Capture the cell that displays the provided text and extract its [x, y] central coordinate. 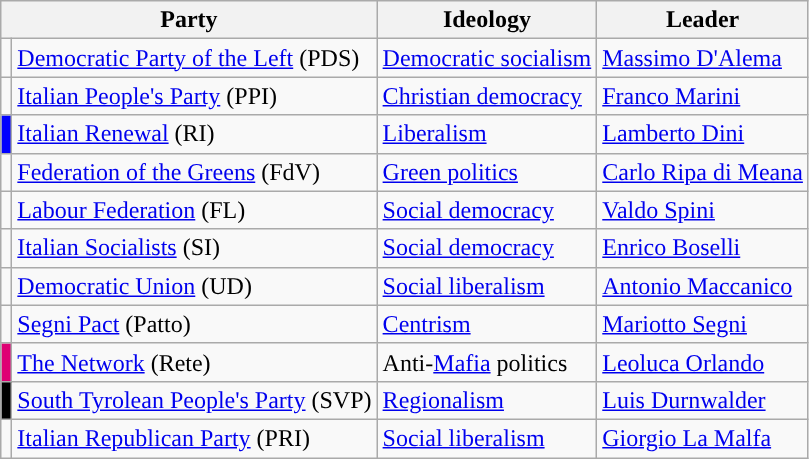
Italian People's Party (PPI) [194, 96]
Anti-Mafia politics [487, 362]
Christian democracy [487, 96]
Leader [703, 20]
Ideology [487, 20]
Liberalism [487, 134]
Mariotto Segni [703, 324]
Lamberto Dini [703, 134]
Regionalism [487, 400]
Giorgio La Malfa [703, 438]
Democratic Union (UD) [194, 286]
Massimo D'Alema [703, 58]
Federation of the Greens (FdV) [194, 172]
Franco Marini [703, 96]
South Tyrolean People's Party (SVP) [194, 400]
Green politics [487, 172]
Segni Pact (Patto) [194, 324]
Valdo Spini [703, 210]
Labour Federation (FL) [194, 210]
Democratic Party of the Left (PDS) [194, 58]
Italian Socialists (SI) [194, 248]
Democratic socialism [487, 58]
Carlo Ripa di Meana [703, 172]
The Network (Rete) [194, 362]
Enrico Boselli [703, 248]
Leoluca Orlando [703, 362]
Italian Republican Party (PRI) [194, 438]
Luis Durnwalder [703, 400]
Antonio Maccanico [703, 286]
Italian Renewal (RI) [194, 134]
Centrism [487, 324]
Party [189, 20]
